Scan for the cell matching the given text and deliver its (X, Y) coordinate at center. 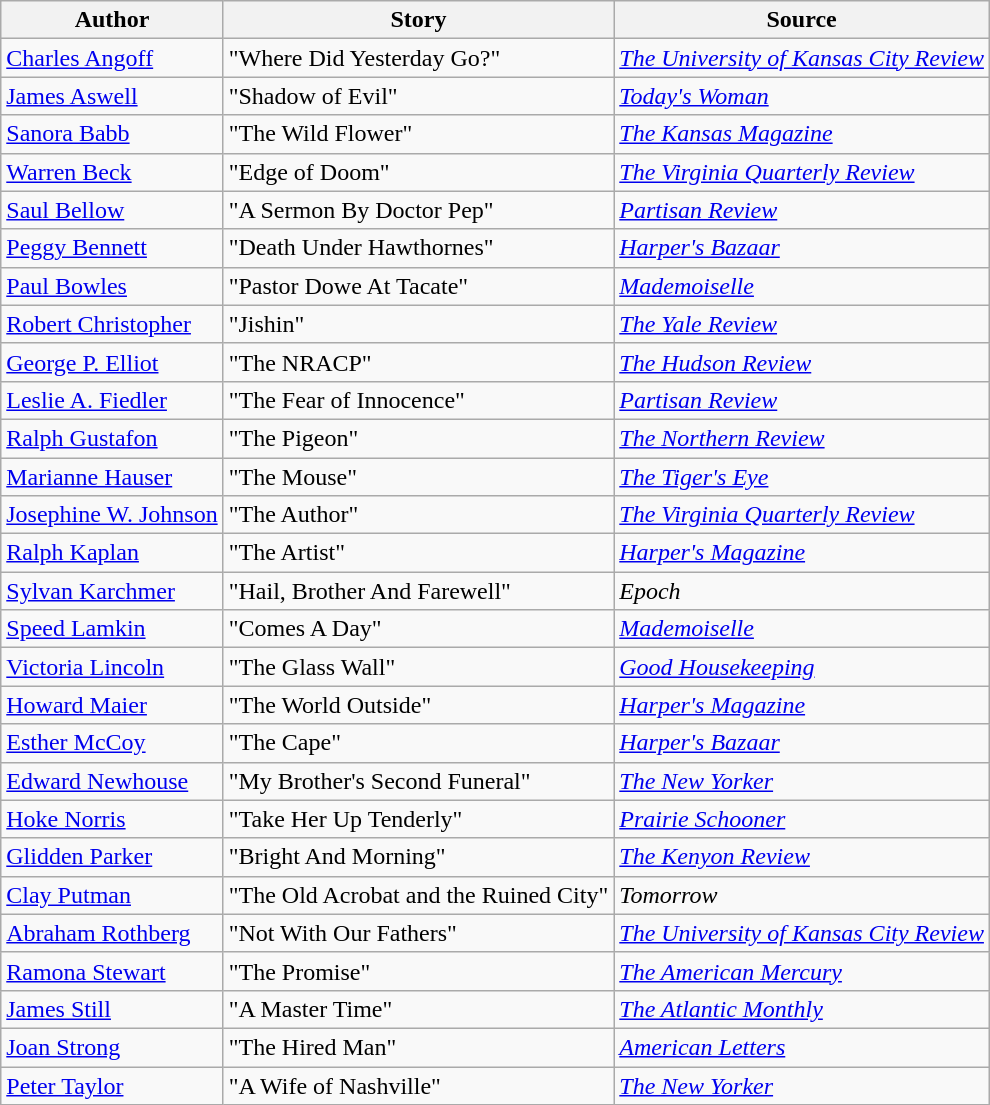
"The Cape" (418, 743)
The Atlantic Monthly (802, 1009)
Marianne Hauser (112, 477)
Source (802, 20)
Tomorrow (802, 895)
"Jishin" (418, 324)
"Not With Our Fathers" (418, 933)
Today's Woman (802, 96)
"Death Under Hawthornes" (418, 248)
The Tiger's Eye (802, 477)
Sylvan Karchmer (112, 591)
Charles Angoff (112, 58)
Victoria Lincoln (112, 667)
Leslie A. Fiedler (112, 400)
"Edge of Doom" (418, 172)
Warren Beck (112, 172)
Speed Lamkin (112, 629)
Prairie Schooner (802, 819)
"A Sermon By Doctor Pep" (418, 210)
"Pastor Dowe At Tacate" (418, 286)
Hoke Norris (112, 819)
"Comes A Day" (418, 629)
Epoch (802, 591)
The American Mercury (802, 971)
Peter Taylor (112, 1085)
"Take Her Up Tenderly" (418, 819)
"The Pigeon" (418, 438)
Josephine W. Johnson (112, 515)
The Kenyon Review (802, 857)
Howard Maier (112, 705)
"The Hired Man" (418, 1047)
Ramona Stewart (112, 971)
Author (112, 20)
The Yale Review (802, 324)
James Aswell (112, 96)
"The NRACP" (418, 362)
"Shadow of Evil" (418, 96)
"The Promise" (418, 971)
James Still (112, 1009)
The Northern Review (802, 438)
Paul Bowles (112, 286)
"The Artist" (418, 553)
Clay Putman (112, 895)
Robert Christopher (112, 324)
"The Fear of Innocence" (418, 400)
"The Mouse" (418, 477)
"Hail, Brother And Farewell" (418, 591)
"The Wild Flower" (418, 134)
Peggy Bennett (112, 248)
Ralph Gustafon (112, 438)
Ralph Kaplan (112, 553)
"The Glass Wall" (418, 667)
American Letters (802, 1047)
Edward Newhouse (112, 781)
"A Wife of Nashville" (418, 1085)
The Hudson Review (802, 362)
Sanora Babb (112, 134)
"A Master Time" (418, 1009)
Esther McCoy (112, 743)
Abraham Rothberg (112, 933)
Story (418, 20)
"The Old Acrobat and the Ruined City" (418, 895)
Glidden Parker (112, 857)
Saul Bellow (112, 210)
George P. Elliot (112, 362)
The Kansas Magazine (802, 134)
"Bright And Morning" (418, 857)
"Where Did Yesterday Go?" (418, 58)
Joan Strong (112, 1047)
"The Author" (418, 515)
Good Housekeeping (802, 667)
"The World Outside" (418, 705)
"My Brother's Second Funeral" (418, 781)
